From the cell containing the given text, extract its center point as (X, Y) coordinate. 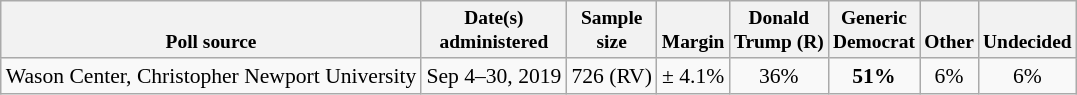
Samplesize (612, 30)
Wason Center, Christopher Newport University (212, 76)
Other (950, 30)
36% (778, 76)
Date(s)administered (494, 30)
Margin (693, 30)
Sep 4–30, 2019 (494, 76)
51% (874, 76)
726 (RV) (612, 76)
Poll source (212, 30)
Undecided (1027, 30)
± 4.1% (693, 76)
GenericDemocrat (874, 30)
DonaldTrump (R) (778, 30)
